Capture the cell that displays the provided text and extract its (x, y) central coordinate. 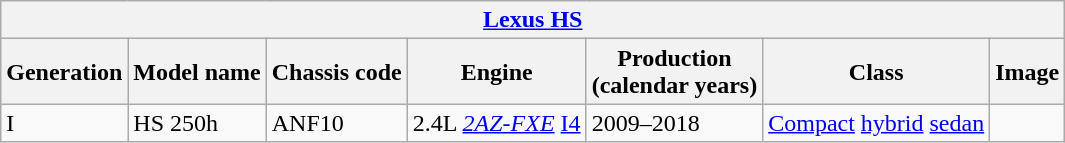
Model name (197, 72)
Production(calendar years) (674, 72)
2.4L 2AZ-FXE I4 (496, 123)
I (64, 123)
Generation (64, 72)
ANF10 (336, 123)
Lexus HS (533, 20)
Chassis code (336, 72)
Image (1028, 72)
2009–2018 (674, 123)
Class (876, 72)
HS 250h (197, 123)
Engine (496, 72)
Compact hybrid sedan (876, 123)
